Find where the given text appears and provide that cell's center as [X, Y] coordinate. 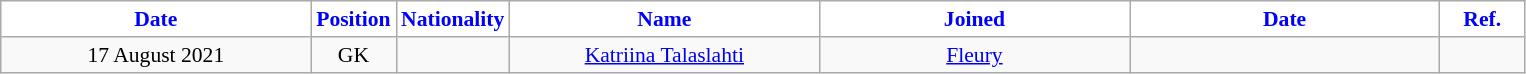
Position [354, 19]
Fleury [974, 55]
Name [664, 19]
GK [354, 55]
Joined [974, 19]
Ref. [1482, 19]
Katriina Talaslahti [664, 55]
Nationality [452, 19]
17 August 2021 [156, 55]
